Determine the [x, y] coordinate at the center of the cell enclosing the given text.  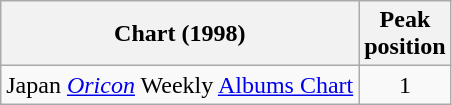
Peakposition [405, 34]
1 [405, 85]
Japan Oricon Weekly Albums Chart [180, 85]
Chart (1998) [180, 34]
